Return the (X, Y) coordinate for the center point of the cell that contains the specified text.  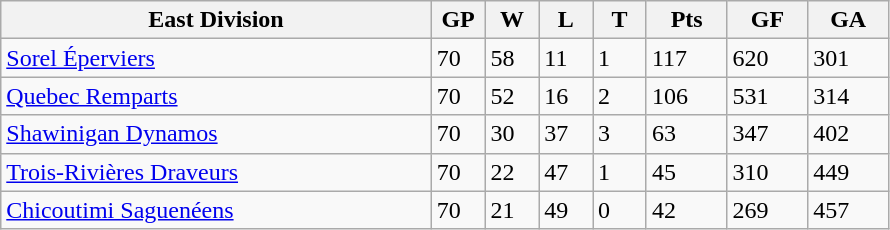
314 (848, 96)
301 (848, 58)
106 (686, 96)
Quebec Remparts (216, 96)
Trois-Rivières Draveurs (216, 172)
21 (512, 210)
47 (566, 172)
30 (512, 134)
2 (620, 96)
310 (768, 172)
GP (458, 20)
347 (768, 134)
L (566, 20)
0 (620, 210)
269 (768, 210)
W (512, 20)
T (620, 20)
Chicoutimi Saguenéens (216, 210)
37 (566, 134)
45 (686, 172)
531 (768, 96)
22 (512, 172)
Shawinigan Dynamos (216, 134)
49 (566, 210)
52 (512, 96)
16 (566, 96)
GA (848, 20)
457 (848, 210)
Sorel Éperviers (216, 58)
42 (686, 210)
Pts (686, 20)
449 (848, 172)
117 (686, 58)
58 (512, 58)
402 (848, 134)
GF (768, 20)
3 (620, 134)
East Division (216, 20)
11 (566, 58)
620 (768, 58)
63 (686, 134)
